Extract the [X, Y] coordinate from the center of the cell holding the provided text.  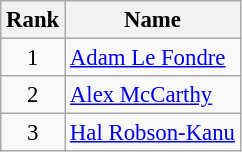
2 [33, 95]
Adam Le Fondre [153, 58]
1 [33, 58]
Hal Robson-Kanu [153, 133]
Name [153, 20]
Alex McCarthy [153, 95]
Rank [33, 20]
3 [33, 133]
